Locate the cell with the specified text and output its (X, Y) center coordinate. 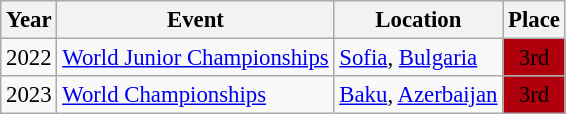
Year (29, 20)
Baku, Azerbaijan (418, 95)
Sofia, Bulgaria (418, 58)
World Championships (196, 95)
2023 (29, 95)
2022 (29, 58)
World Junior Championships (196, 58)
Location (418, 20)
Place (534, 20)
Event (196, 20)
